Locate the cell with the specified text and output its (x, y) center coordinate. 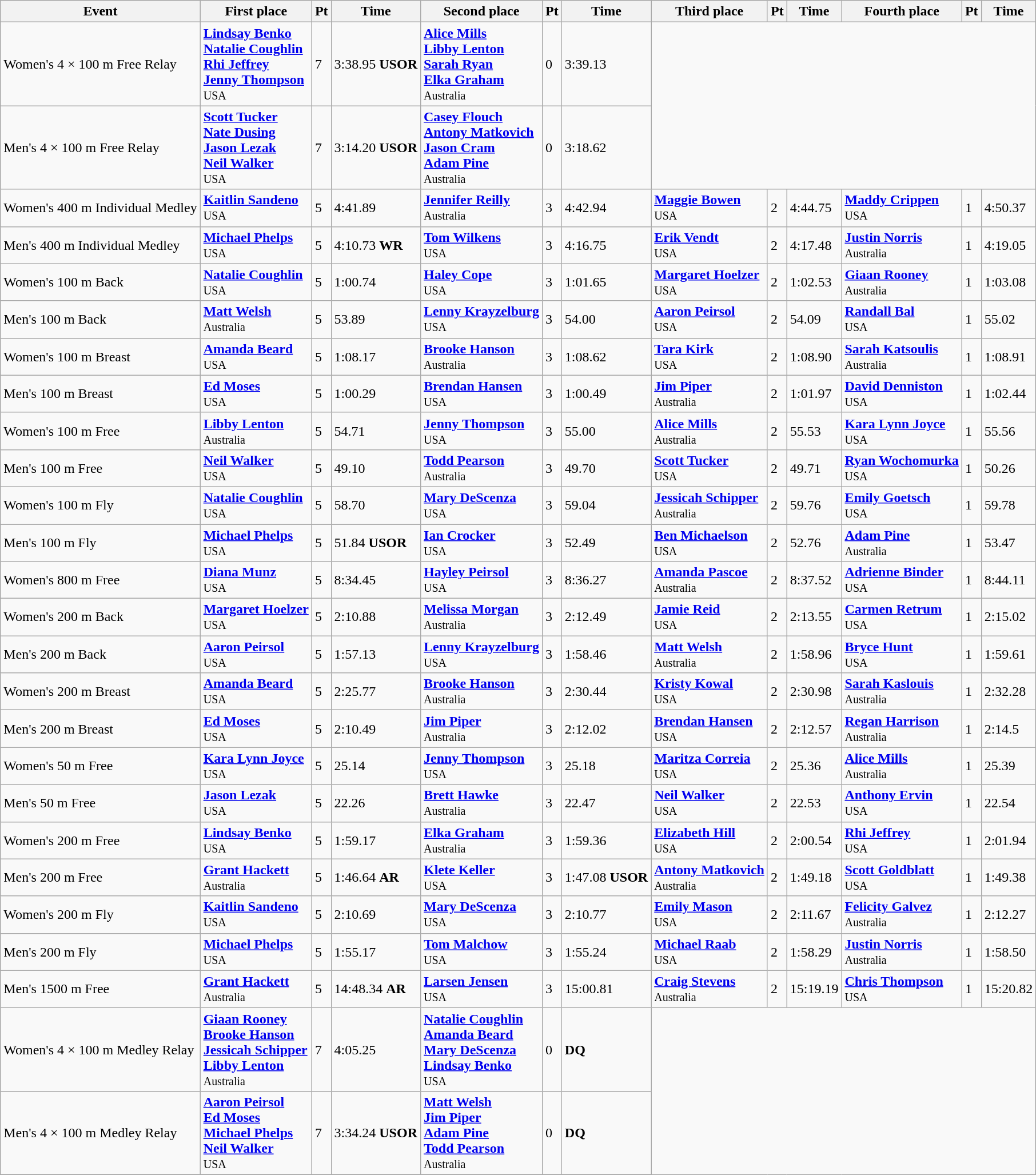
4:10.73 WR (376, 245)
Jamie Reid USA (710, 618)
51.84 USOR (376, 542)
Ryan Wochomurka USA (902, 468)
Elka Graham Australia (481, 841)
1:02.44 (1009, 393)
Men's 100 m Back (101, 319)
Elizabeth Hill USA (710, 841)
2:01.94 (1009, 841)
Amanda Pascoe Australia (710, 580)
Men's 200 m Fly (101, 951)
1:08.91 (1009, 357)
Maddy Crippen USA (902, 208)
2:14.5 (1009, 728)
25.36 (814, 766)
55.00 (606, 431)
Maritza Correia USA (710, 766)
David Denniston USA (902, 393)
Casey FlouchAntony MatkovichJason CramAdam Pine Australia (481, 148)
22.53 (814, 803)
Michael Raab USA (710, 951)
55.56 (1009, 431)
Giaan RooneyBrooke HansonJessicah SchipperLibby Lenton Australia (256, 1049)
3:38.95 USOR (376, 64)
Diana Munz USA (256, 580)
14:48.34 AR (376, 989)
2:30.44 (606, 692)
Haley Cope USA (481, 282)
Craig Stevens Australia (710, 989)
Men's 4 × 100 m Medley Relay (101, 1133)
Giaan Rooney Australia (902, 282)
Men's 50 m Free (101, 803)
Women's 200 m Free (101, 841)
55.02 (1009, 319)
1:08.17 (376, 357)
2:12.57 (814, 728)
22.26 (376, 803)
Women's 200 m Back (101, 618)
Randall Bal USA (902, 319)
3:18.62 (606, 148)
Women's 50 m Free (101, 766)
49.70 (606, 468)
Women's 100 m Fly (101, 505)
Men's 200 m Breast (101, 728)
1:08.90 (814, 357)
1:58.46 (606, 654)
Event (101, 11)
Emily Goetsch USA (902, 505)
1:03.08 (1009, 282)
Aaron PeirsolEd MosesMichael PhelpsNeil Walker USA (256, 1133)
2:10.77 (606, 915)
Scott TuckerNate DusingJason LezakNeil Walker USA (256, 148)
25.39 (1009, 766)
Women's 4 × 100 m Medley Relay (101, 1049)
4:17.48 (814, 245)
59.78 (1009, 505)
1:59.17 (376, 841)
Men's 100 m Fly (101, 542)
52.49 (606, 542)
4:19.05 (1009, 245)
2:00.54 (814, 841)
Women's 4 × 100 m Free Relay (101, 64)
Felicity Galvez Australia (902, 915)
Jennifer Reilly Australia (481, 208)
54.09 (814, 319)
Kristy Kowal USA (710, 692)
8:44.11 (1009, 580)
Women's 100 m Back (101, 282)
59.04 (606, 505)
Alice MillsLibby LentonSarah RyanElka Graham Australia (481, 64)
2:10.49 (376, 728)
Women's 100 m Breast (101, 357)
4:44.75 (814, 208)
15:20.82 (1009, 989)
Emily Mason USA (710, 915)
Sarah Katsoulis Australia (902, 357)
53.89 (376, 319)
4:16.75 (606, 245)
Jessicah Schipper Australia (710, 505)
Carmen Retrum USA (902, 618)
4:42.94 (606, 208)
54.00 (606, 319)
Klete Keller USA (481, 877)
1:00.74 (376, 282)
Women's 400 m Individual Medley (101, 208)
53.47 (1009, 542)
1:01.65 (606, 282)
Scott Goldblatt USA (902, 877)
3:39.13 (606, 64)
Men's 100 m Breast (101, 393)
1:46.64 AR (376, 877)
Natalie CoughlinAmanda BeardMary DeScenzaLindsay Benko USA (481, 1049)
8:37.52 (814, 580)
Tara Kirk USA (710, 357)
1:49.38 (1009, 877)
Men's 4 × 100 m Free Relay (101, 148)
2:15.02 (1009, 618)
Matt WelshJim PiperAdam PineTodd Pearson Australia (481, 1133)
2:13.55 (814, 618)
8:34.45 (376, 580)
Rhi Jeffrey USA (902, 841)
Larsen Jensen USA (481, 989)
2:12.02 (606, 728)
49.71 (814, 468)
Todd Pearson Australia (481, 468)
1:59.61 (1009, 654)
Third place (710, 11)
Jason Lezak USA (256, 803)
1:58.96 (814, 654)
2:12.27 (1009, 915)
15:00.81 (606, 989)
Bryce Hunt USA (902, 654)
Men's 200 m Free (101, 877)
Maggie Bowen USA (710, 208)
1:55.17 (376, 951)
4:41.89 (376, 208)
Tom Malchow USA (481, 951)
Men's 1500 m Free (101, 989)
Lindsay BenkoNatalie CoughlinRhi JeffreyJenny Thompson USA (256, 64)
Adam Pine Australia (902, 542)
2:25.77 (376, 692)
Brett Hawke Australia (481, 803)
2:10.88 (376, 618)
Women's 200 m Breast (101, 692)
Ben Michaelson USA (710, 542)
3:34.24 USOR (376, 1133)
Regan Harrison Australia (902, 728)
First place (256, 11)
Libby Lenton Australia (256, 431)
1:58.50 (1009, 951)
Men's 200 m Back (101, 654)
22.54 (1009, 803)
8:36.27 (606, 580)
Sarah Kaslouis Australia (902, 692)
22.47 (606, 803)
1:58.29 (814, 951)
Women's 200 m Fly (101, 915)
55.53 (814, 431)
52.76 (814, 542)
Men's 400 m Individual Medley (101, 245)
1:08.62 (606, 357)
2:12.49 (606, 618)
58.70 (376, 505)
3:14.20 USOR (376, 148)
Fourth place (902, 11)
4:50.37 (1009, 208)
2:11.67 (814, 915)
50.26 (1009, 468)
Lindsay Benko USA (256, 841)
Men's 100 m Free (101, 468)
2:32.28 (1009, 692)
1:47.08 USOR (606, 877)
1:00.49 (606, 393)
2:30.98 (814, 692)
Erik Vendt USA (710, 245)
1:55.24 (606, 951)
Adrienne Binder USA (902, 580)
Antony Matkovich Australia (710, 877)
59.76 (814, 505)
15:19.19 (814, 989)
1:00.29 (376, 393)
Anthony Ervin USA (902, 803)
Second place (481, 11)
25.18 (606, 766)
Hayley Peirsol USA (481, 580)
1:49.18 (814, 877)
Women's 800 m Free (101, 580)
Scott Tucker USA (710, 468)
49.10 (376, 468)
1:02.53 (814, 282)
2:10.69 (376, 915)
54.71 (376, 431)
4:05.25 (376, 1049)
25.14 (376, 766)
1:57.13 (376, 654)
Ian Crocker USA (481, 542)
Melissa Morgan Australia (481, 618)
1:59.36 (606, 841)
Women's 100 m Free (101, 431)
Chris Thompson USA (902, 989)
1:01.97 (814, 393)
Tom Wilkens USA (481, 245)
